Scan for the cell matching the given text and deliver its [x, y] coordinate at center. 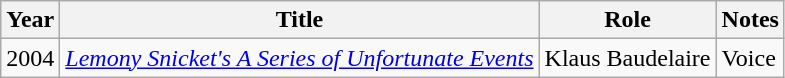
Title [300, 20]
2004 [30, 58]
Notes [750, 20]
Klaus Baudelaire [628, 58]
Year [30, 20]
Voice [750, 58]
Lemony Snicket's A Series of Unfortunate Events [300, 58]
Role [628, 20]
